Extract the (X, Y) coordinate from the center of the cell holding the provided text.  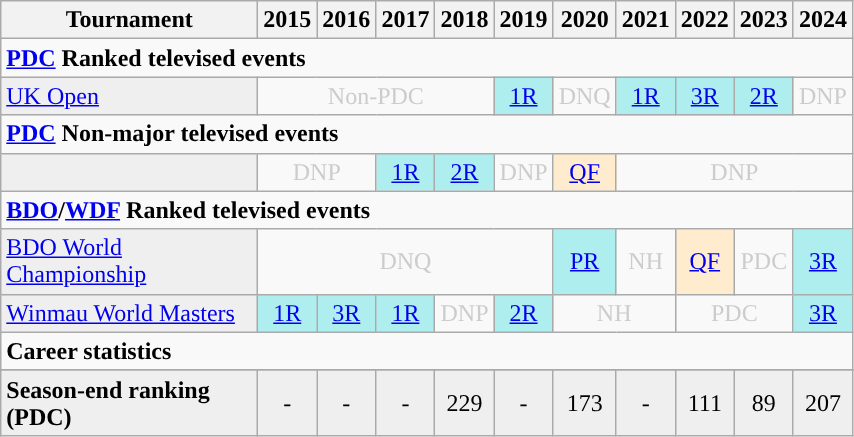
UK Open (130, 96)
229 (464, 402)
PDC Ranked televised events (427, 58)
207 (822, 402)
2016 (346, 20)
2022 (704, 20)
2019 (524, 20)
PDC Non-major televised events (427, 134)
2017 (406, 20)
173 (584, 402)
111 (704, 402)
2021 (646, 20)
Career statistics (427, 351)
2023 (764, 20)
Tournament (130, 20)
Non-PDC (376, 96)
BDO/WDF Ranked televised events (427, 210)
2018 (464, 20)
PR (584, 262)
BDO World Championship (130, 262)
89 (764, 402)
2020 (584, 20)
2015 (288, 20)
Season-end ranking (PDC) (130, 402)
2024 (822, 20)
Winmau World Masters (130, 313)
